Detect which cell encompasses the target text, then output its (X, Y) center coordinate. 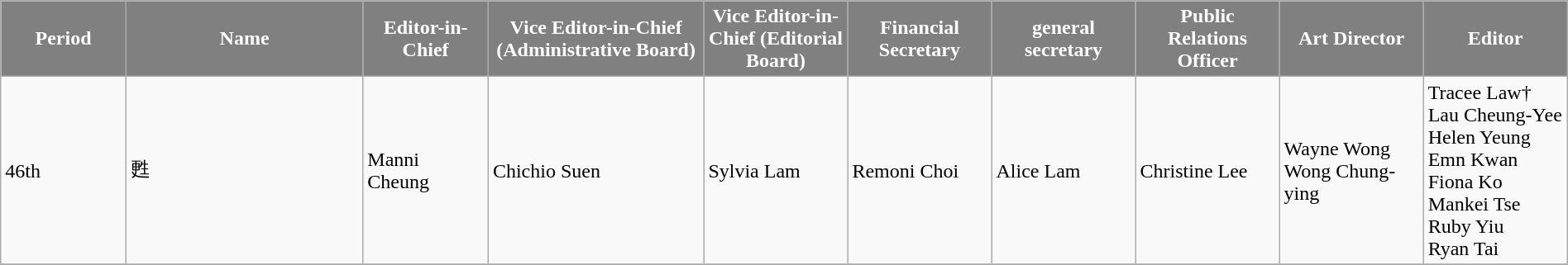
Christine Lee (1207, 170)
Art Director (1351, 39)
Alice Lam (1064, 170)
46th (64, 170)
Vice Editor-in-Chief (Administrative Board) (595, 39)
Sylvia Lam (776, 170)
Remoni Choi (920, 170)
Vice Editor-in-Chief (Editorial Board) (776, 39)
Editor-in-Chief (426, 39)
general secretary (1064, 39)
Tracee Law†Lau Cheung-YeeHelen YeungEmn KwanFiona KoMankei TseRuby YiuRyan Tai (1495, 170)
Financial Secretary (920, 39)
Public Relations Officer (1207, 39)
Name (245, 39)
Chichio Suen (595, 170)
Period (64, 39)
Wayne WongWong Chung-ying (1351, 170)
甦 (245, 170)
Manni Cheung (426, 170)
Editor (1495, 39)
